Detect which cell encompasses the target text, then output its (x, y) center coordinate. 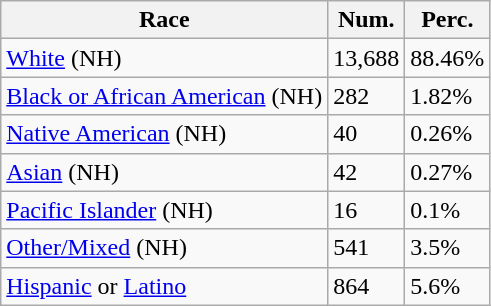
Asian (NH) (164, 172)
White (NH) (164, 58)
16 (366, 210)
282 (366, 96)
0.1% (448, 210)
Pacific Islander (NH) (164, 210)
13,688 (366, 58)
0.27% (448, 172)
3.5% (448, 248)
0.26% (448, 134)
Other/Mixed (NH) (164, 248)
864 (366, 286)
Hispanic or Latino (164, 286)
Perc. (448, 20)
Native American (NH) (164, 134)
5.6% (448, 286)
88.46% (448, 58)
40 (366, 134)
Black or African American (NH) (164, 96)
541 (366, 248)
Race (164, 20)
42 (366, 172)
1.82% (448, 96)
Num. (366, 20)
